Search for the cell housing the specified text and yield its [X, Y] center coordinate. 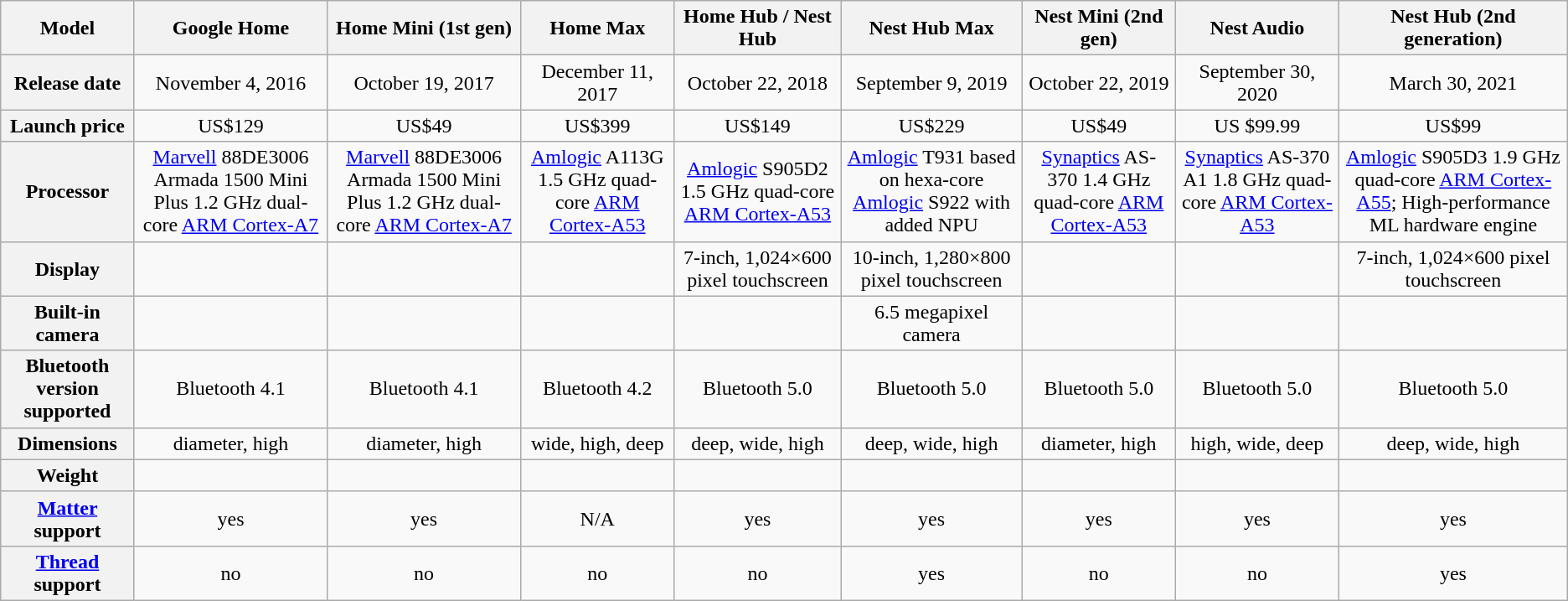
US$399 [597, 126]
Amlogic S905D3 1.9 GHz quad-core ARM Cortex-A55; High-performance ML hardware engine [1454, 191]
October 22, 2019 [1099, 82]
Model [67, 28]
November 4, 2016 [231, 82]
Synaptics AS-370 A1 1.8 GHz quad-core ARM Cortex-A53 [1256, 191]
6.5 megapixel camera [931, 324]
Launch price [67, 126]
Amlogic A113G 1.5 GHz quad-core ARM Cortex-A53 [597, 191]
Display [67, 268]
December 11, 2017 [597, 82]
Built-in camera [67, 324]
Nest Audio [1256, 28]
Nest Mini (2nd gen) [1099, 28]
September 9, 2019 [931, 82]
Matter support [67, 518]
US$129 [231, 126]
US$99 [1454, 126]
Synaptics AS-370 1.4 GHz quad-core ARM Cortex-A53 [1099, 191]
March 30, 2021 [1454, 82]
October 22, 2018 [757, 82]
Amlogic S905D2 1.5 GHz quad-core ARM Cortex-A53 [757, 191]
wide, high, deep [597, 443]
Thread support [67, 573]
Processor [67, 191]
September 30, 2020 [1256, 82]
10-inch, 1,280×800 pixel touchscreen [931, 268]
Nest Hub (2nd generation) [1454, 28]
US$229 [931, 126]
Weight [67, 475]
Release date [67, 82]
Nest Hub Max [931, 28]
Amlogic T931 based on hexa-core Amlogic S922 with added NPU [931, 191]
US $99.99 [1256, 126]
Google Home [231, 28]
October 19, 2017 [424, 82]
Bluetooth version supported [67, 389]
high, wide, deep [1256, 443]
Home Max [597, 28]
US$149 [757, 126]
Bluetooth 4.2 [597, 389]
Home Hub / Nest Hub [757, 28]
Dimensions [67, 443]
Home Mini (1st gen) [424, 28]
N/A [597, 518]
